Detect which cell encompasses the target text, then output its (X, Y) center coordinate. 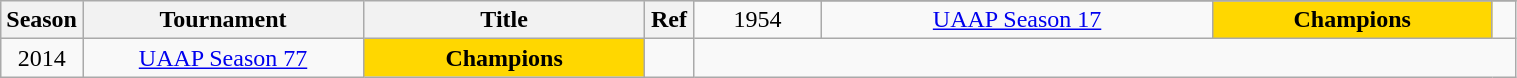
Ref (670, 20)
2014 (42, 58)
UAAP Season 77 (222, 58)
1954 (758, 20)
Season (42, 20)
UAAP Season 17 (1018, 20)
Title (504, 20)
Tournament (222, 20)
